Capture the cell that displays the provided text and extract its [X, Y] central coordinate. 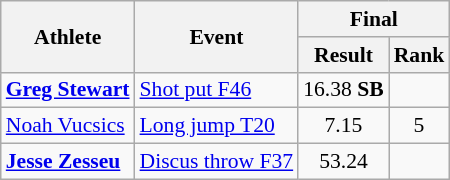
Discus throw F37 [217, 162]
Noah Vucsics [68, 126]
Jesse Zesseu [68, 162]
Athlete [68, 36]
7.15 [344, 126]
5 [420, 126]
53.24 [344, 162]
Long jump T20 [217, 126]
Rank [420, 55]
Event [217, 36]
Greg Stewart [68, 90]
Result [344, 55]
Final [374, 19]
16.38 SB [344, 90]
Shot put F46 [217, 90]
